Identify which cell holds the provided text, then report its [X, Y] central coordinate. 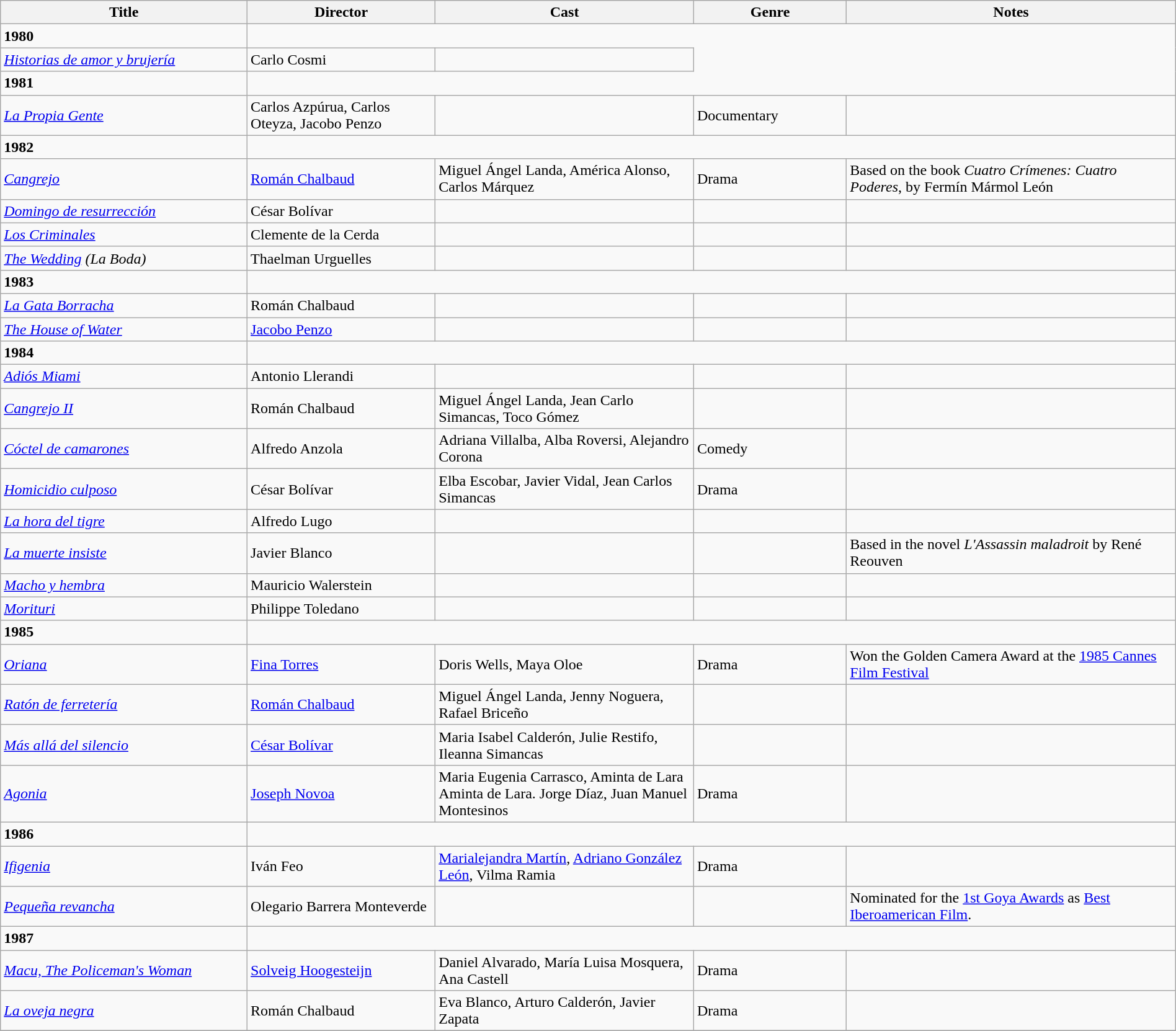
The Wedding (La Boda) [124, 258]
Eva Blanco, Arturo Calderón, Javier Zapata [564, 1011]
Miguel Ángel Landa, Jean Carlo Simancas, Toco Gómez [564, 408]
Iván Feo [341, 866]
Historias de amor y brujería [124, 60]
Carlos Azpúrua, Carlos Oteyza, Jacobo Penzo [341, 115]
Based on the book Cuatro Crímenes: Cuatro Poderes, by Fermín Mármol León [1011, 179]
Elba Escobar, Javier Vidal, Jean Carlos Simancas [564, 489]
La Propia Gente [124, 115]
La oveja negra [124, 1011]
Won the Golden Camera Award at the 1985 Cannes Film Festival [1011, 664]
Documentary [770, 115]
Philippe Toledano [341, 609]
Clemente de la Cerda [341, 234]
Morituri [124, 609]
Cangrejo [124, 179]
Director [341, 12]
Marialejandra Martín, Adriano González León, Vilma Ramia [564, 866]
1985 [124, 632]
Daniel Alvarado, María Luisa Mosquera, Ana Castell [564, 970]
Alfredo Anzola [341, 449]
Based in the novel L'Assassin maladroit by René Reouven [1011, 553]
Jacobo Penzo [341, 329]
La muerte insiste [124, 553]
Notes [1011, 12]
Agonia [124, 793]
Domingo de resurrección [124, 211]
1980 [124, 36]
Adiós Miami [124, 377]
Macu, The Policeman's Woman [124, 970]
Pequeña revancha [124, 907]
The House of Water [124, 329]
Oriana [124, 664]
Cangrejo II [124, 408]
Miguel Ángel Landa, América Alonso, Carlos Márquez [564, 179]
Macho y hembra [124, 585]
Maria Isabel Calderón, Julie Restifo, Ileanna Simancas [564, 744]
Comedy [770, 449]
1987 [124, 939]
1986 [124, 834]
Title [124, 12]
Miguel Ángel Landa, Jenny Noguera, Rafael Briceño [564, 705]
La Gata Borracha [124, 305]
Los Criminales [124, 234]
Olegario Barrera Monteverde [341, 907]
Genre [770, 12]
Cast [564, 12]
Thaelman Urguelles [341, 258]
Nominated for the 1st Goya Awards as Best Iberoamerican Film. [1011, 907]
1982 [124, 147]
Ifigenia [124, 866]
Solveig Hoogesteijn [341, 970]
Adriana Villalba, Alba Roversi, Alejandro Corona [564, 449]
Mauricio Walerstein [341, 585]
Javier Blanco [341, 553]
Antonio Llerandi [341, 377]
Homicidio culposo [124, 489]
Alfredo Lugo [341, 521]
1981 [124, 83]
Doris Wells, Maya Oloe [564, 664]
Maria Eugenia Carrasco, Aminta de Lara Aminta de Lara. Jorge Díaz, Juan Manuel Montesinos [564, 793]
Joseph Novoa [341, 793]
Carlo Cosmi [341, 60]
Ratón de ferretería [124, 705]
La hora del tigre [124, 521]
1983 [124, 282]
Fina Torres [341, 664]
1984 [124, 353]
Cóctel de camarones [124, 449]
Más allá del silencio [124, 744]
